Find where the given text appears and provide that cell's center as [x, y] coordinate. 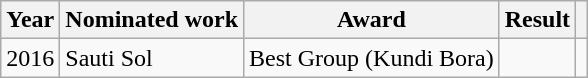
Result [537, 20]
2016 [30, 58]
Best Group (Kundi Bora) [372, 58]
Sauti Sol [152, 58]
Year [30, 20]
Award [372, 20]
Nominated work [152, 20]
